Extract the (x, y) coordinate from the center of the cell holding the provided text.  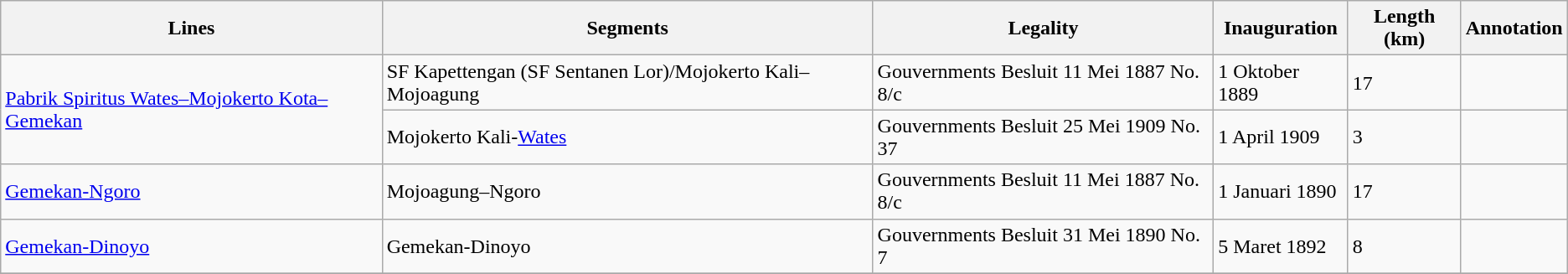
8 (1404, 246)
1 April 1909 (1281, 137)
1 Oktober 1889 (1281, 82)
Gouvernments Besluit 25 Mei 1909 No. 37 (1044, 137)
Legality (1044, 28)
Mojokerto Kali-Wates (627, 137)
Gouvernments Besluit 31 Mei 1890 No. 7 (1044, 246)
Segments (627, 28)
Length (km) (1404, 28)
1 Januari 1890 (1281, 191)
5 Maret 1892 (1281, 246)
Mojoagung–Ngoro (627, 191)
Lines (191, 28)
3 (1404, 137)
SF Kapettengan (SF Sentanen Lor)/Mojokerto Kali–Mojoagung (627, 82)
Gemekan-Ngoro (191, 191)
Inauguration (1281, 28)
Annotation (1514, 28)
Pabrik Spiritus Wates–Mojokerto Kota–Gemekan (191, 110)
